Capture the cell that displays the provided text and extract its [X, Y] central coordinate. 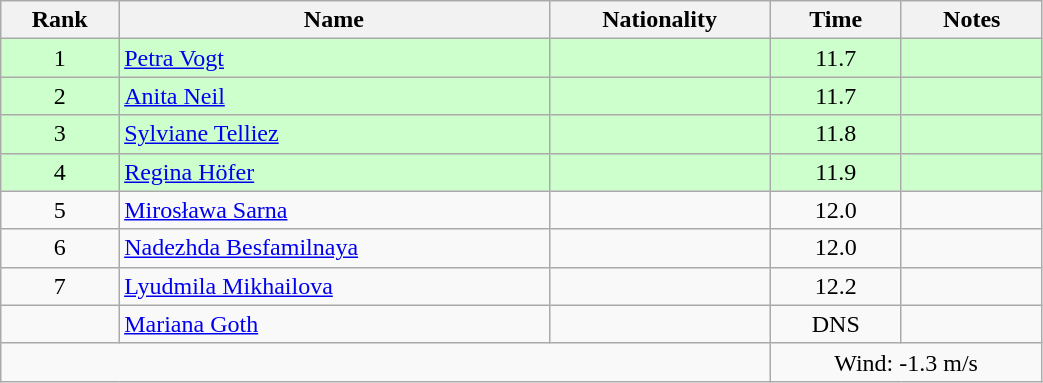
Mirosława Sarna [334, 210]
4 [60, 172]
11.9 [836, 172]
Nadezhda Besfamilnaya [334, 248]
Sylviane Telliez [334, 134]
11.8 [836, 134]
5 [60, 210]
Rank [60, 20]
12.2 [836, 286]
Notes [972, 20]
6 [60, 248]
Lyudmila Mikhailova [334, 286]
1 [60, 58]
7 [60, 286]
Petra Vogt [334, 58]
Nationality [660, 20]
Wind: -1.3 m/s [906, 362]
3 [60, 134]
Name [334, 20]
Anita Neil [334, 96]
Mariana Goth [334, 324]
2 [60, 96]
DNS [836, 324]
Regina Höfer [334, 172]
Time [836, 20]
